Locate the cell with the specified text and output its [X, Y] center coordinate. 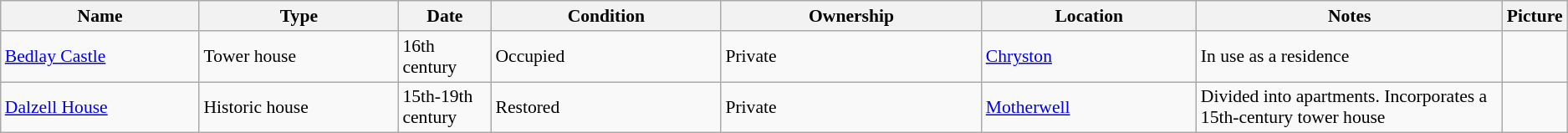
Ownership [851, 16]
Date [445, 16]
Condition [605, 16]
Notes [1350, 16]
Historic house [299, 107]
15th-19th century [445, 107]
Divided into apartments. Incorporates a 15th-century tower house [1350, 107]
Restored [605, 107]
Type [299, 16]
Motherwell [1089, 107]
Dalzell House [100, 107]
In use as a residence [1350, 57]
16th century [445, 57]
Bedlay Castle [100, 57]
Occupied [605, 57]
Name [100, 16]
Chryston [1089, 57]
Location [1089, 16]
Picture [1535, 16]
Tower house [299, 57]
